Return (X, Y) of the center of cell containing provided text 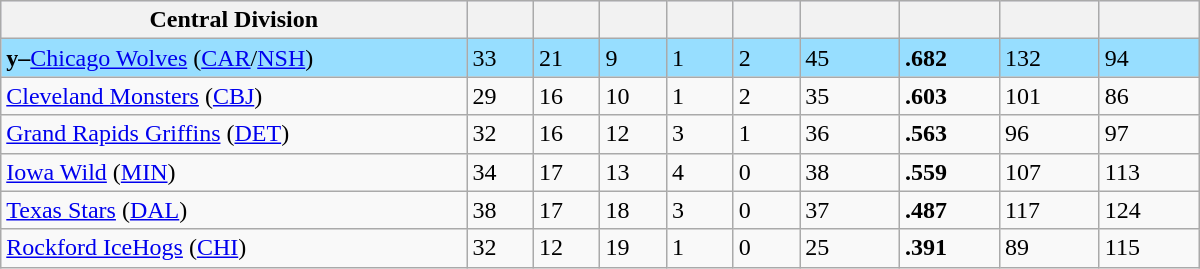
117 (1049, 210)
37 (850, 210)
.563 (950, 134)
21 (566, 58)
115 (1149, 248)
132 (1049, 58)
113 (1149, 172)
y–Chicago Wolves (CAR/NSH) (234, 58)
45 (850, 58)
101 (1049, 96)
97 (1149, 134)
.391 (950, 248)
13 (634, 172)
Texas Stars (DAL) (234, 210)
Grand Rapids Griffins (DET) (234, 134)
86 (1149, 96)
Central Division (234, 20)
.487 (950, 210)
.559 (950, 172)
25 (850, 248)
94 (1149, 58)
18 (634, 210)
36 (850, 134)
4 (700, 172)
89 (1049, 248)
33 (500, 58)
9 (634, 58)
.603 (950, 96)
107 (1049, 172)
19 (634, 248)
35 (850, 96)
10 (634, 96)
Rockford IceHogs (CHI) (234, 248)
29 (500, 96)
Cleveland Monsters (CBJ) (234, 96)
Iowa Wild (MIN) (234, 172)
124 (1149, 210)
.682 (950, 58)
34 (500, 172)
96 (1049, 134)
